Determine the [x, y] coordinate at the center of the cell enclosing the given text.  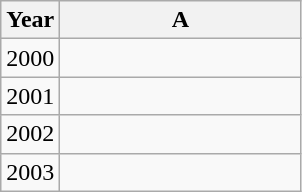
2001 [30, 96]
2003 [30, 172]
A [180, 20]
2000 [30, 58]
2002 [30, 134]
Year [30, 20]
